Pinpoint the cell where the given text exists, returning its (X, Y) midpoint coordinate. 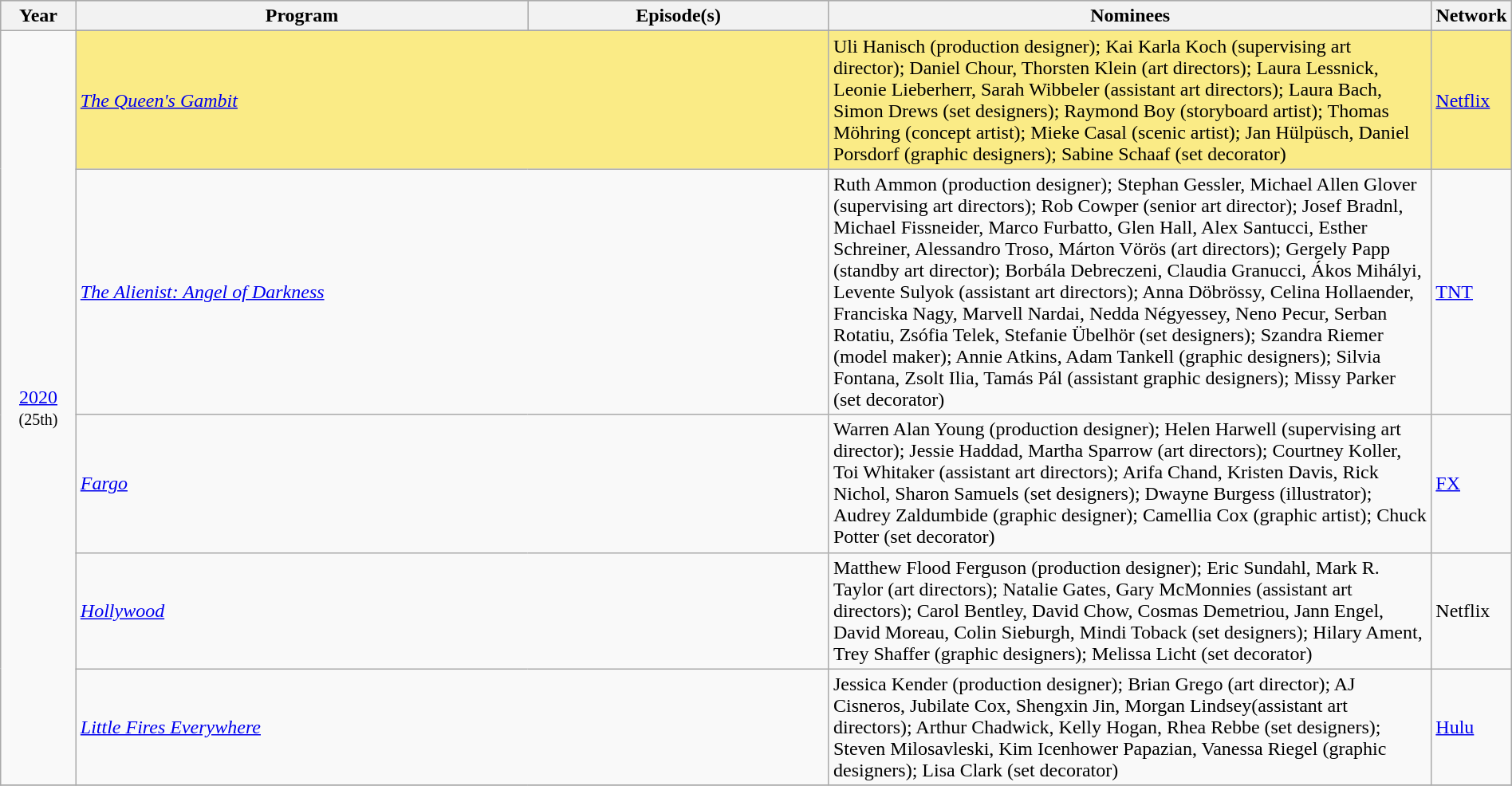
TNT (1471, 292)
Nominees (1129, 16)
Fargo (452, 483)
Episode(s) (679, 16)
Year (38, 16)
Program (301, 16)
Hollywood (452, 611)
2020(25th) (38, 408)
The Queen's Gambit (452, 100)
Network (1471, 16)
FX (1471, 483)
Little Fires Everywhere (452, 727)
Hulu (1471, 727)
The Alienist: Angel of Darkness (452, 292)
